Scan for the cell matching the given text and deliver its [X, Y] coordinate at center. 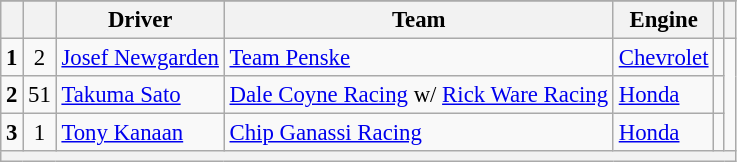
Chevrolet [663, 58]
Josef Newgarden [140, 58]
Driver [140, 20]
Engine [663, 20]
Takuma Sato [140, 95]
Tony Kanaan [140, 133]
3 [12, 133]
Team [418, 20]
Dale Coyne Racing w/ Rick Ware Racing [418, 95]
51 [40, 95]
Chip Ganassi Racing [418, 133]
Team Penske [418, 58]
